From the cell containing the given text, extract its center point as [X, Y] coordinate. 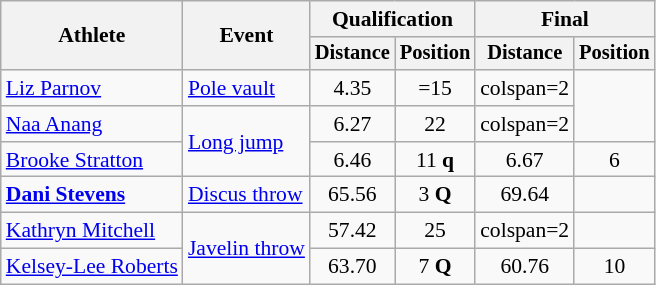
60.76 [524, 267]
25 [435, 231]
Pole vault [246, 88]
11 q [435, 160]
63.70 [352, 267]
6.67 [524, 160]
3 Q [435, 195]
4.35 [352, 88]
Final [564, 19]
7 Q [435, 267]
57.42 [352, 231]
Dani Stevens [92, 195]
Discus throw [246, 195]
Qualification [392, 19]
65.56 [352, 195]
6.27 [352, 124]
69.64 [524, 195]
Javelin throw [246, 248]
=15 [435, 88]
Athlete [92, 36]
Kathryn Mitchell [92, 231]
Event [246, 36]
22 [435, 124]
Long jump [246, 142]
6 [614, 160]
Naa Anang [92, 124]
Liz Parnov [92, 88]
10 [614, 267]
6.46 [352, 160]
Kelsey-Lee Roberts [92, 267]
Brooke Stratton [92, 160]
